Capture the cell that displays the provided text and extract its (x, y) central coordinate. 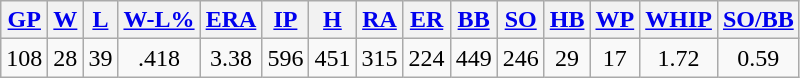
246 (520, 58)
3.38 (231, 58)
RA (380, 20)
28 (66, 58)
17 (615, 58)
GP (24, 20)
SO/BB (758, 20)
L (100, 20)
ER (426, 20)
449 (474, 58)
HB (567, 20)
0.59 (758, 58)
IP (286, 20)
H (332, 20)
SO (520, 20)
451 (332, 58)
596 (286, 58)
BB (474, 20)
.418 (159, 58)
224 (426, 58)
WP (615, 20)
WHIP (679, 20)
W (66, 20)
315 (380, 58)
W-L% (159, 20)
29 (567, 58)
39 (100, 58)
108 (24, 58)
1.72 (679, 58)
ERA (231, 20)
